Identify which cell holds the provided text, then report its (x, y) central coordinate. 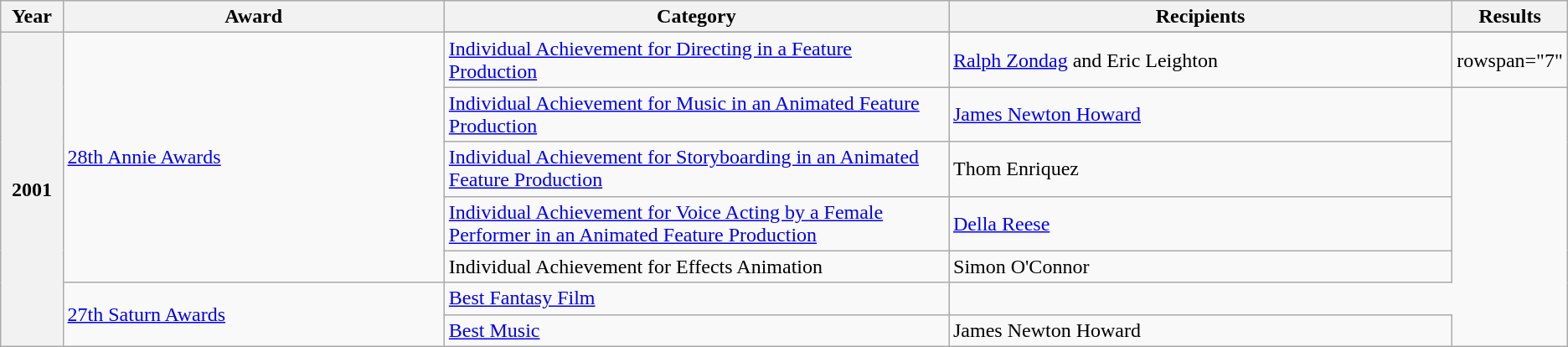
Best Music (696, 330)
Simon O'Connor (1199, 267)
Individual Achievement for Directing in a Feature Production (696, 60)
28th Annie Awards (253, 158)
Category (696, 17)
Individual Achievement for Storyboarding in an Animated Feature Production (696, 169)
27th Saturn Awards (253, 314)
Thom Enriquez (1199, 169)
Best Fantasy Film (696, 298)
Ralph Zondag and Eric Leighton (1199, 60)
Recipients (1199, 17)
Year (32, 17)
2001 (32, 189)
Individual Achievement for Voice Acting by a Female Performer in an Animated Feature Production (696, 223)
Results (1510, 17)
Individual Achievement for Effects Animation (696, 267)
Della Reese (1199, 223)
rowspan="7" (1510, 60)
Award (253, 17)
Individual Achievement for Music in an Animated Feature Production (696, 114)
